From the cell containing the given text, extract its center point as (x, y) coordinate. 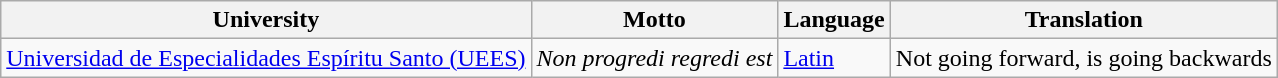
Universidad de Especialidades Espíritu Santo (UEES) (266, 58)
University (266, 20)
Translation (1084, 20)
Not going forward, is going backwards (1084, 58)
Motto (654, 20)
Language (834, 20)
Non progredi regredi est (654, 58)
Latin (834, 58)
